Find where the given text appears and provide that cell's center as [X, Y] coordinate. 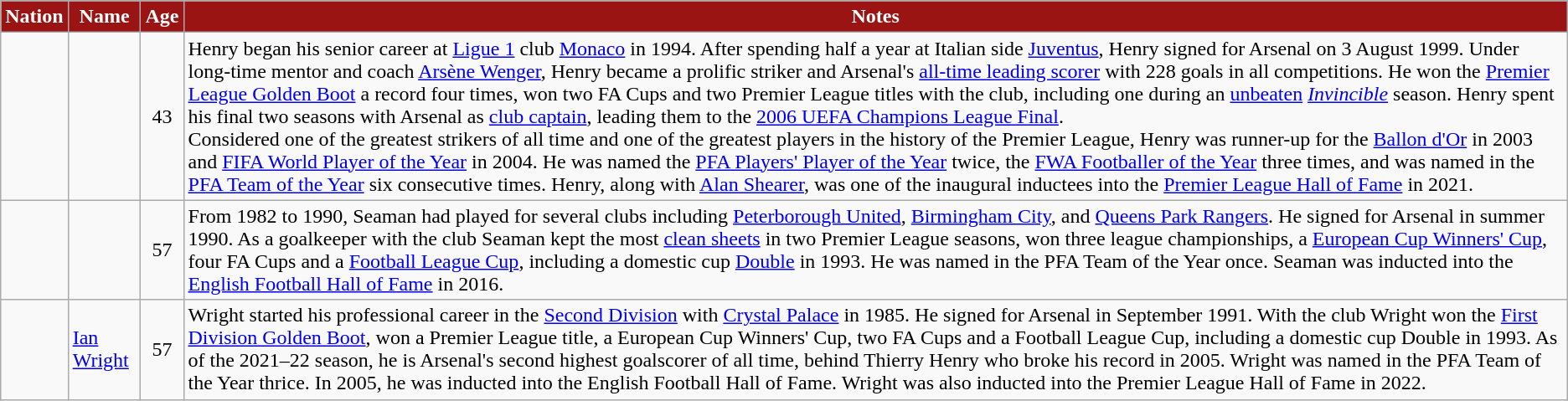
Notes [875, 17]
43 [162, 116]
Age [162, 17]
Ian Wright [104, 350]
Nation [34, 17]
Name [104, 17]
